Provide the (x, y) coordinate of the cell's center where the given text is located.  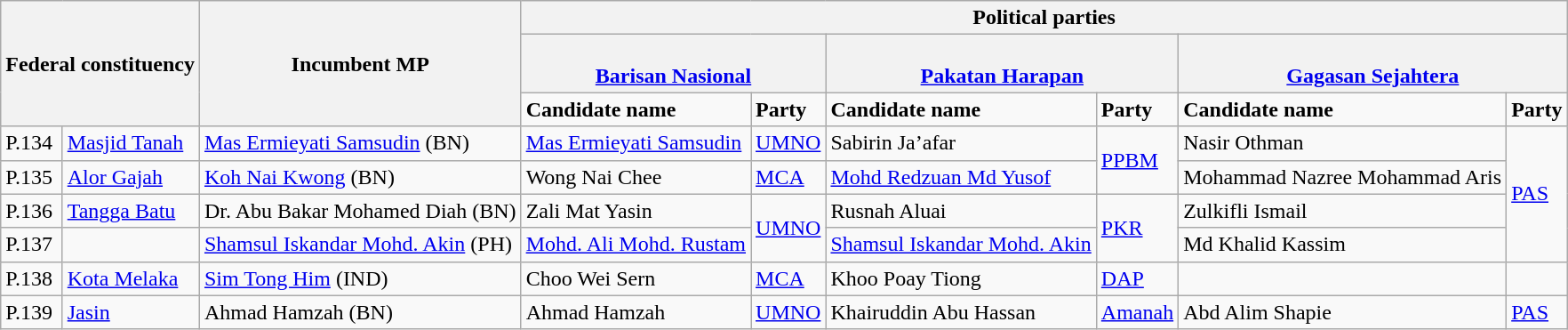
P.137 (32, 245)
P.136 (32, 211)
Sim Tong Him (IND) (360, 278)
Mas Ermieyati Samsudin (636, 143)
Zali Mat Yasin (636, 211)
Jasin (131, 312)
Kota Melaka (131, 278)
Md Khalid Kassim (1342, 245)
DAP (1137, 278)
Political parties (1044, 18)
Ahmad Hamzah (BN) (360, 312)
Zulkifli Ismail (1342, 211)
Incumbent MP (360, 64)
Tangga Batu (131, 211)
P.134 (32, 143)
Sabirin Ja’afar (961, 143)
Dr. Abu Bakar Mohamed Diah (BN) (360, 211)
Ahmad Hamzah (636, 312)
Alor Gajah (131, 177)
Mohd Redzuan Md Yusof (961, 177)
Mohd. Ali Mohd. Rustam (636, 245)
Rusnah Aluai (961, 211)
PPBM (1137, 160)
Choo Wei Sern (636, 278)
Wong Nai Chee (636, 177)
Mohammad Nazree Mohammad Aris (1342, 177)
PKR (1137, 228)
P.135 (32, 177)
Masjid Tanah (131, 143)
Nasir Othman (1342, 143)
P.138 (32, 278)
Gagasan Sejahtera (1372, 64)
Barisan Nasional (674, 64)
Khairuddin Abu Hassan (961, 312)
Amanah (1137, 312)
Federal constituency (100, 64)
Khoo Poay Tiong (961, 278)
Shamsul Iskandar Mohd. Akin (PH) (360, 245)
Abd Alim Shapie (1342, 312)
Mas Ermieyati Samsudin (BN) (360, 143)
Shamsul Iskandar Mohd. Akin (961, 245)
Koh Nai Kwong (BN) (360, 177)
Pakatan Harapan (1003, 64)
P.139 (32, 312)
